Detect which cell encompasses the target text, then output its [x, y] center coordinate. 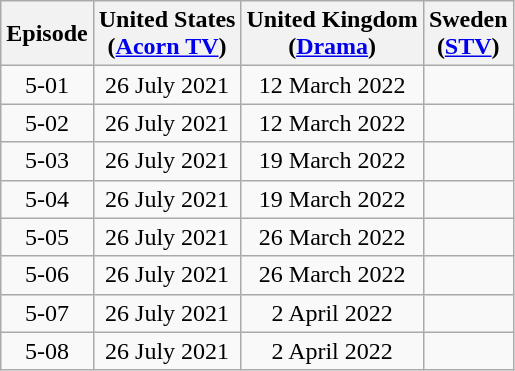
5-03 [47, 161]
5-02 [47, 123]
5-05 [47, 237]
Sweden(STV) [468, 34]
5-04 [47, 199]
5-08 [47, 351]
Episode [47, 34]
United Kingdom(Drama) [332, 34]
United States(Acorn TV) [167, 34]
5-01 [47, 85]
5-07 [47, 313]
5-06 [47, 275]
